For the text-containing cell, return its midpoint in [X, Y] coordinate format. 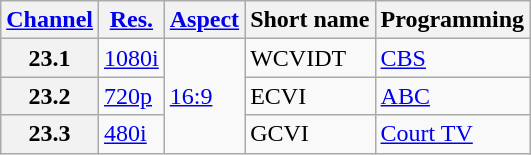
Programming [452, 20]
Res. [132, 20]
16:9 [204, 96]
Aspect [204, 20]
720p [132, 96]
ECVI [310, 96]
WCVIDT [310, 58]
23.2 [50, 96]
GCVI [310, 134]
Channel [50, 20]
23.3 [50, 134]
1080i [132, 58]
CBS [452, 58]
23.1 [50, 58]
Short name [310, 20]
ABC [452, 96]
Court TV [452, 134]
480i [132, 134]
